Detect which cell encompasses the target text, then output its (X, Y) center coordinate. 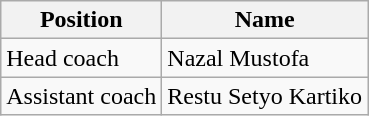
Restu Setyo Kartiko (265, 96)
Position (82, 20)
Nazal Mustofa (265, 58)
Head coach (82, 58)
Assistant coach (82, 96)
Name (265, 20)
